For the text-containing cell, return its midpoint in [x, y] coordinate format. 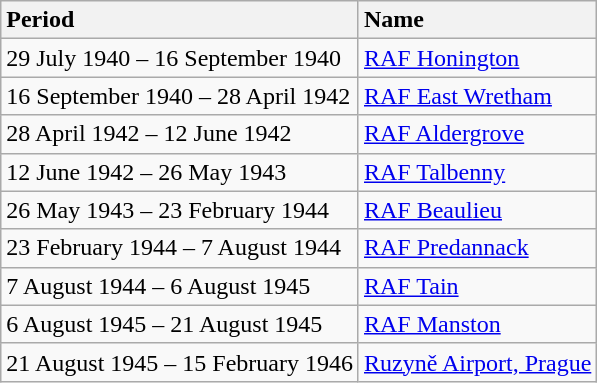
6 August 1945 – 21 August 1945 [180, 324]
RAF Aldergrove [477, 134]
7 August 1944 – 6 August 1945 [180, 286]
29 July 1940 – 16 September 1940 [180, 58]
12 June 1942 – 26 May 1943 [180, 172]
RAF Honington [477, 58]
28 April 1942 – 12 June 1942 [180, 134]
RAF Talbenny [477, 172]
21 August 1945 – 15 February 1946 [180, 362]
RAF Beaulieu [477, 210]
RAF East Wretham [477, 96]
RAF Predannack [477, 248]
23 February 1944 – 7 August 1944 [180, 248]
16 September 1940 – 28 April 1942 [180, 96]
RAF Tain [477, 286]
Period [180, 20]
Ruzyně Airport, Prague [477, 362]
RAF Manston [477, 324]
Name [477, 20]
26 May 1943 – 23 February 1944 [180, 210]
